From the cell containing the given text, extract its center point as [X, Y] coordinate. 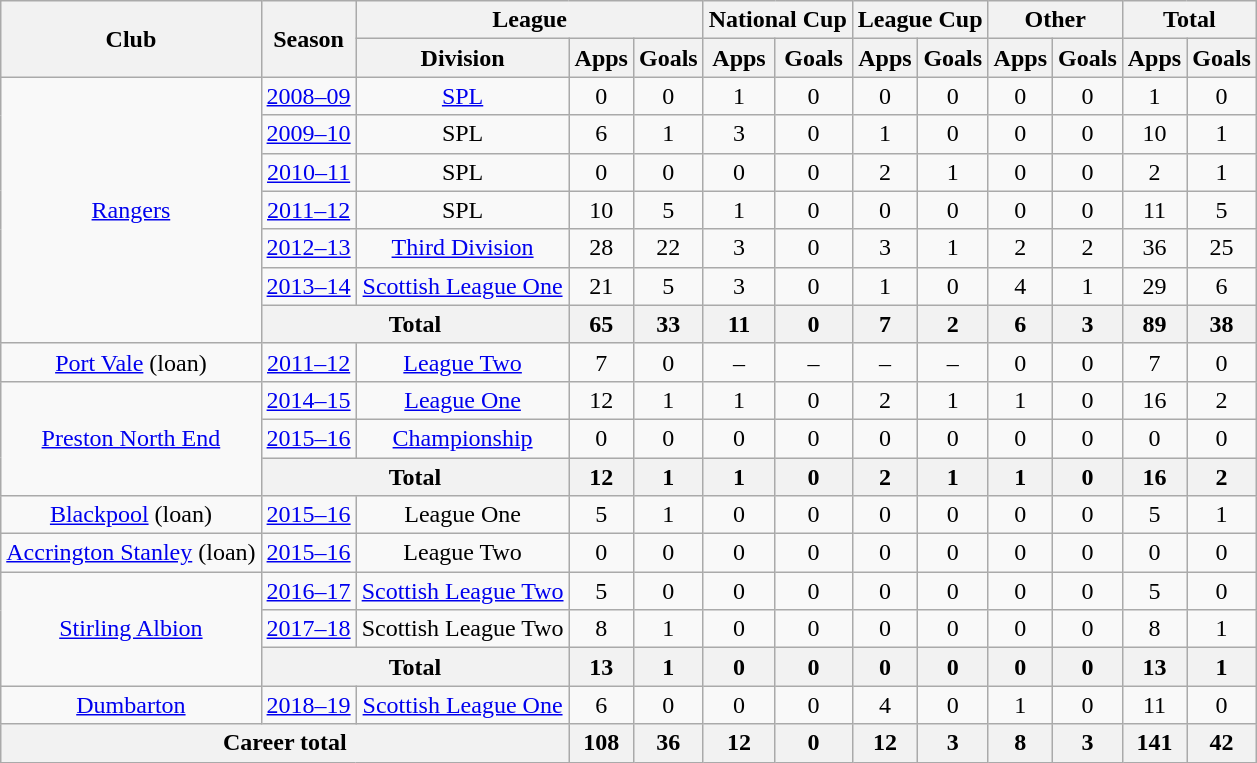
2009–10 [308, 134]
Port Vale (loan) [131, 362]
65 [601, 324]
2017–18 [308, 629]
28 [601, 248]
Accrington Stanley (loan) [131, 553]
Dumbarton [131, 705]
Division [462, 58]
25 [1222, 248]
42 [1222, 743]
2016–17 [308, 591]
89 [1154, 324]
2008–09 [308, 96]
Preston North End [131, 438]
National Cup [778, 20]
22 [668, 248]
Stirling Albion [131, 629]
29 [1154, 286]
Rangers [131, 210]
2012–13 [308, 248]
141 [1154, 743]
2018–19 [308, 705]
Career total [285, 743]
Other [1055, 20]
2014–15 [308, 400]
108 [601, 743]
33 [668, 324]
38 [1222, 324]
2010–11 [308, 172]
League Cup [920, 20]
Season [308, 39]
Club [131, 39]
2013–14 [308, 286]
Blackpool (loan) [131, 515]
21 [601, 286]
League [530, 20]
Third Division [462, 248]
Championship [462, 438]
